Return the [x, y] coordinate for the center point of the cell that contains the specified text.  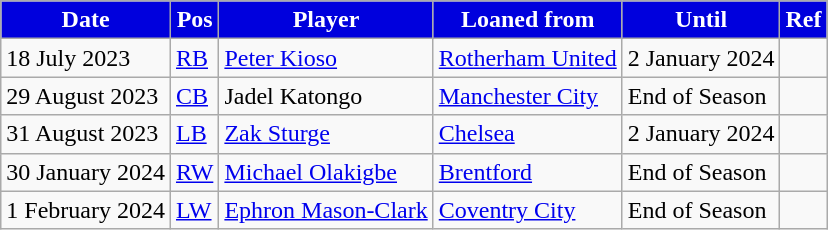
LW [194, 210]
Manchester City [528, 96]
CB [194, 96]
18 July 2023 [86, 58]
Zak Sturge [326, 134]
Peter Kioso [326, 58]
1 February 2024 [86, 210]
Loaned from [528, 20]
Player [326, 20]
LB [194, 134]
29 August 2023 [86, 96]
Pos [194, 20]
Rotherham United [528, 58]
RB [194, 58]
Until [701, 20]
31 August 2023 [86, 134]
Coventry City [528, 210]
Date [86, 20]
Ref [804, 20]
Brentford [528, 172]
30 January 2024 [86, 172]
Jadel Katongo [326, 96]
Ephron Mason-Clark [326, 210]
RW [194, 172]
Michael Olakigbe [326, 172]
Chelsea [528, 134]
